Extract the (X, Y) coordinate from the center of the cell holding the provided text.  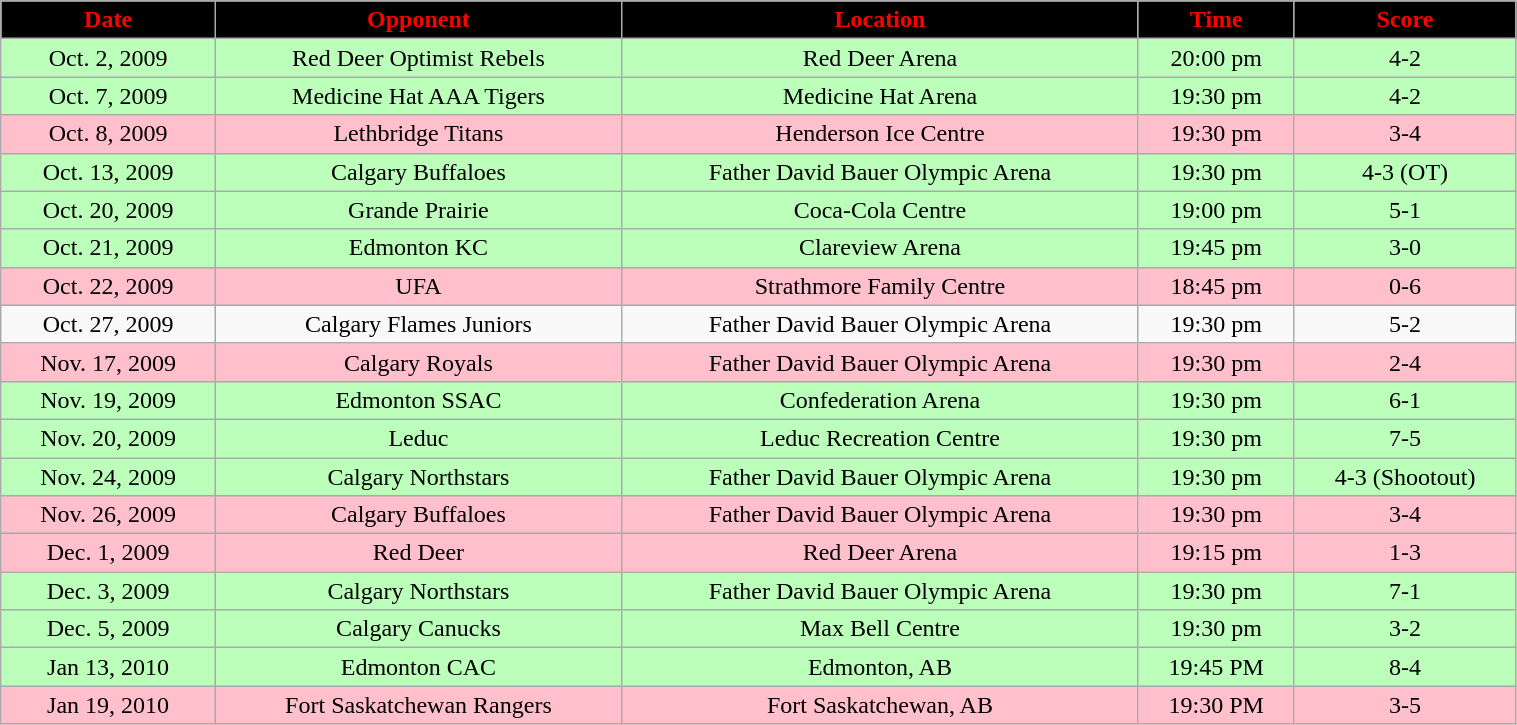
7-5 (1405, 438)
Red Deer (418, 553)
Calgary Royals (418, 362)
Oct. 27, 2009 (108, 324)
Max Bell Centre (880, 629)
Red Deer Optimist Rebels (418, 58)
Nov. 20, 2009 (108, 438)
19:45 PM (1216, 667)
7-1 (1405, 591)
Medicine Hat AAA Tigers (418, 96)
20:00 pm (1216, 58)
Dec. 3, 2009 (108, 591)
Edmonton SSAC (418, 400)
Oct. 21, 2009 (108, 248)
Opponent (418, 20)
Calgary Canucks (418, 629)
6-1 (1405, 400)
1-3 (1405, 553)
2-4 (1405, 362)
Location (880, 20)
Calgary Flames Juniors (418, 324)
0-6 (1405, 286)
Jan 19, 2010 (108, 705)
Nov. 17, 2009 (108, 362)
19:00 pm (1216, 210)
Oct. 8, 2009 (108, 134)
4-3 (OT) (1405, 172)
Score (1405, 20)
Lethbridge Titans (418, 134)
Fort Saskatchewan Rangers (418, 705)
Oct. 2, 2009 (108, 58)
Oct. 22, 2009 (108, 286)
Clareview Arena (880, 248)
Nov. 19, 2009 (108, 400)
Dec. 1, 2009 (108, 553)
Fort Saskatchewan, AB (880, 705)
Edmonton, AB (880, 667)
Grande Prairie (418, 210)
Nov. 26, 2009 (108, 515)
Leduc Recreation Centre (880, 438)
Oct. 20, 2009 (108, 210)
3-2 (1405, 629)
Confederation Arena (880, 400)
Medicine Hat Arena (880, 96)
UFA (418, 286)
18:45 pm (1216, 286)
3-0 (1405, 248)
8-4 (1405, 667)
5-2 (1405, 324)
Leduc (418, 438)
Henderson Ice Centre (880, 134)
Oct. 7, 2009 (108, 96)
5-1 (1405, 210)
Dec. 5, 2009 (108, 629)
19:15 pm (1216, 553)
Coca-Cola Centre (880, 210)
Nov. 24, 2009 (108, 477)
19:30 PM (1216, 705)
4-3 (Shootout) (1405, 477)
Edmonton CAC (418, 667)
Date (108, 20)
19:45 pm (1216, 248)
Strathmore Family Centre (880, 286)
Jan 13, 2010 (108, 667)
Oct. 13, 2009 (108, 172)
Edmonton KC (418, 248)
Time (1216, 20)
3-5 (1405, 705)
